Scan for the cell matching the given text and deliver its [x, y] coordinate at center. 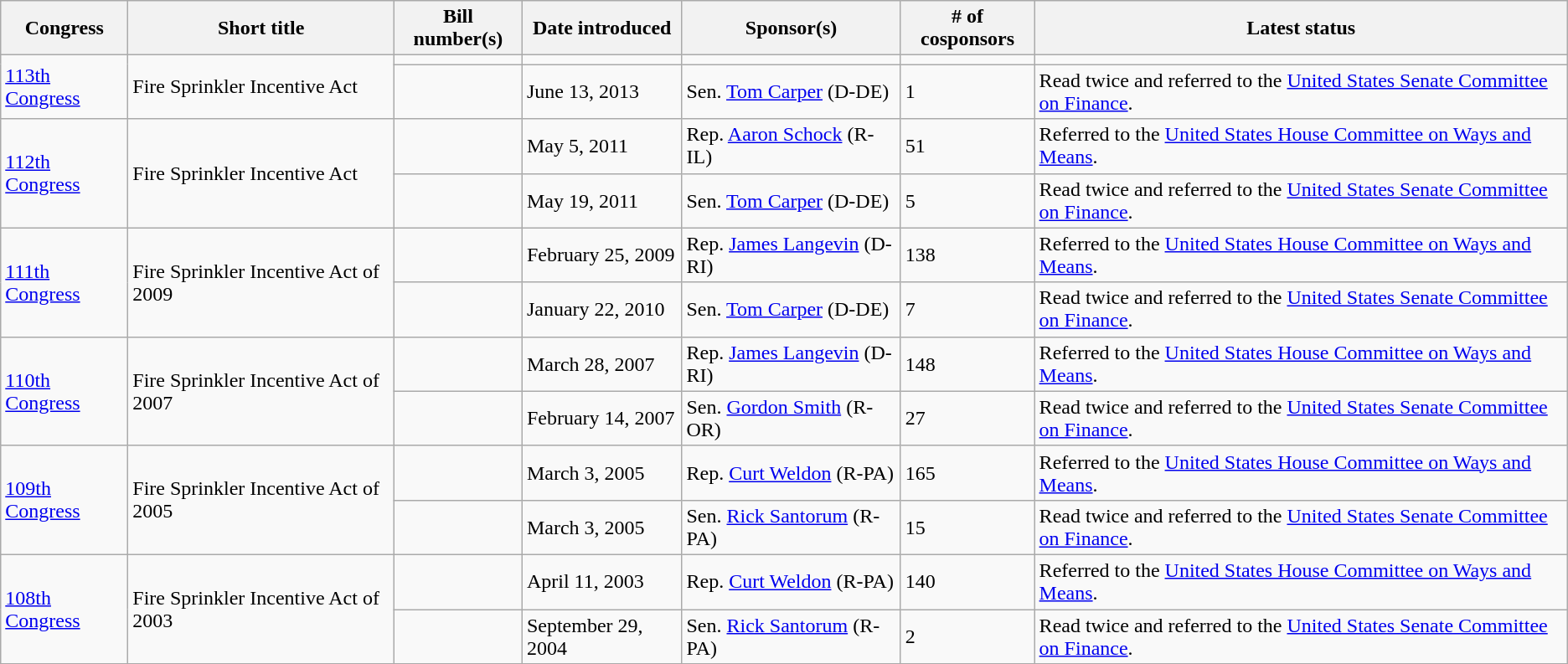
7 [967, 310]
1 [967, 92]
Latest status [1301, 28]
27 [967, 419]
Fire Sprinkler Incentive Act of 2005 [261, 500]
51 [967, 146]
110th Congress [64, 391]
Bill number(s) [457, 28]
Sen. Gordon Smith (R-OR) [791, 419]
Short title [261, 28]
April 11, 2003 [601, 581]
February 14, 2007 [601, 419]
Date introduced [601, 28]
May 5, 2011 [601, 146]
112th Congress [64, 173]
Fire Sprinkler Incentive Act of 2003 [261, 609]
15 [967, 528]
September 29, 2004 [601, 636]
June 13, 2013 [601, 92]
138 [967, 255]
113th Congress [64, 87]
March 28, 2007 [601, 363]
Rep. Aaron Schock (R-IL) [791, 146]
January 22, 2010 [601, 310]
165 [967, 472]
Fire Sprinkler Incentive Act of 2009 [261, 282]
Fire Sprinkler Incentive Act of 2007 [261, 391]
Sponsor(s) [791, 28]
February 25, 2009 [601, 255]
# of cosponsors [967, 28]
2 [967, 636]
108th Congress [64, 609]
Congress [64, 28]
111th Congress [64, 282]
May 19, 2011 [601, 201]
5 [967, 201]
109th Congress [64, 500]
140 [967, 581]
148 [967, 363]
